Find where the given text appears and provide that cell's center as (x, y) coordinate. 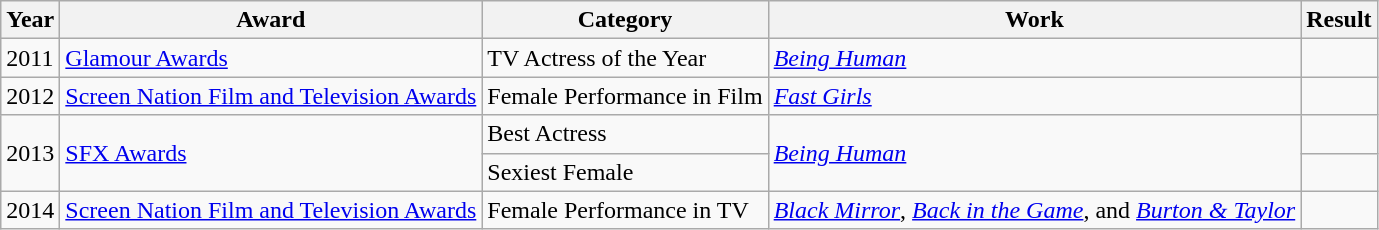
Black Mirror, Back in the Game, and Burton & Taylor (1034, 210)
2011 (30, 58)
Female Performance in Film (625, 96)
SFX Awards (271, 153)
Award (271, 20)
Category (625, 20)
Sexiest Female (625, 172)
2013 (30, 153)
TV Actress of the Year (625, 58)
Female Performance in TV (625, 210)
Work (1034, 20)
Result (1339, 20)
Fast Girls (1034, 96)
Best Actress (625, 134)
Year (30, 20)
2014 (30, 210)
Glamour Awards (271, 58)
2012 (30, 96)
